Find where the given text appears and provide that cell's center as [x, y] coordinate. 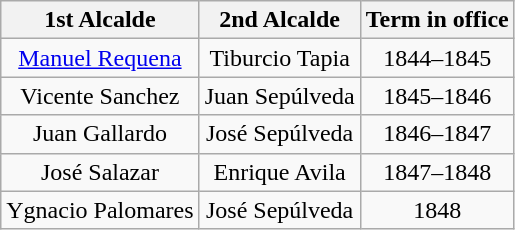
Ygnacio Palomares [100, 210]
Tiburcio Tapia [280, 58]
1846–1847 [437, 134]
Juan Sepúlveda [280, 96]
Manuel Requena [100, 58]
1844–1845 [437, 58]
Juan Gallardo [100, 134]
José Salazar [100, 172]
1845–1846 [437, 96]
Enrique Avila [280, 172]
Vicente Sanchez [100, 96]
1848 [437, 210]
1847–1848 [437, 172]
1st Alcalde [100, 20]
Term in office [437, 20]
2nd Alcalde [280, 20]
